Find where the given text appears and provide that cell's center as (X, Y) coordinate. 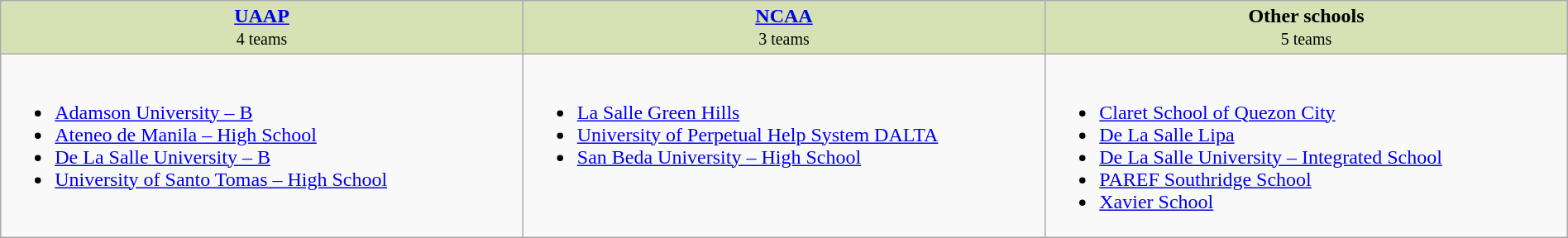
UAAP4 teams (262, 28)
NCAA3 teams (784, 28)
La Salle Green HillsUniversity of Perpetual Help System DALTASan Beda University – High School (784, 145)
Adamson University – BAteneo de Manila – High SchoolDe La Salle University – BUniversity of Santo Tomas – High School (262, 145)
Other schools5 teams (1307, 28)
Claret School of Quezon CityDe La Salle LipaDe La Salle University – Integrated SchoolPAREF Southridge SchoolXavier School (1307, 145)
